Locate the cell with the specified text and output its (X, Y) center coordinate. 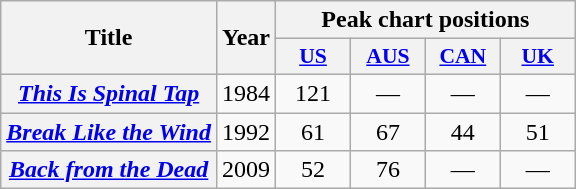
52 (314, 170)
61 (314, 131)
67 (388, 131)
121 (314, 93)
Title (109, 38)
76 (388, 170)
1992 (246, 131)
CAN (462, 57)
2009 (246, 170)
Break Like the Wind (109, 131)
44 (462, 131)
UK (538, 57)
51 (538, 131)
Back from the Dead (109, 170)
1984 (246, 93)
Year (246, 38)
This Is Spinal Tap (109, 93)
US (314, 57)
AUS (388, 57)
Peak chart positions (426, 20)
